Determine the (x, y) coordinate at the center of the cell enclosing the given text.  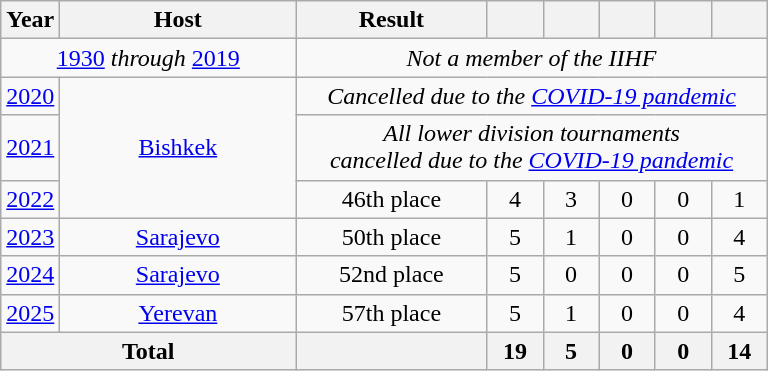
Bishkek (178, 148)
2022 (30, 199)
2024 (30, 275)
Cancelled due to the COVID-19 pandemic (532, 96)
Host (178, 20)
Not a member of the IIHF (532, 58)
46th place (392, 199)
57th place (392, 313)
2025 (30, 313)
2020 (30, 96)
2023 (30, 237)
Yerevan (178, 313)
Result (392, 20)
All lower division tournamentscancelled due to the COVID-19 pandemic (532, 148)
Year (30, 20)
14 (739, 351)
3 (571, 199)
52nd place (392, 275)
1930 through 2019 (148, 58)
2021 (30, 148)
50th place (392, 237)
19 (515, 351)
Total (148, 351)
